Return [X, Y] of the center of cell containing provided text 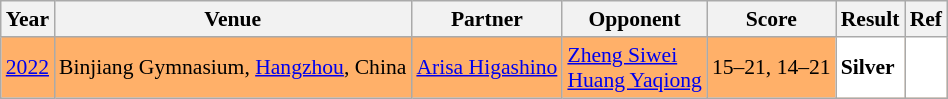
Opponent [634, 19]
Binjiang Gymnasium, Hangzhou, China [232, 68]
Silver [870, 68]
Score [772, 19]
Ref [926, 19]
2022 [28, 68]
Partner [486, 19]
15–21, 14–21 [772, 68]
Arisa Higashino [486, 68]
Zheng Siwei Huang Yaqiong [634, 68]
Year [28, 19]
Result [870, 19]
Venue [232, 19]
